Provide the [x, y] coordinate of the cell's center where the given text is located.  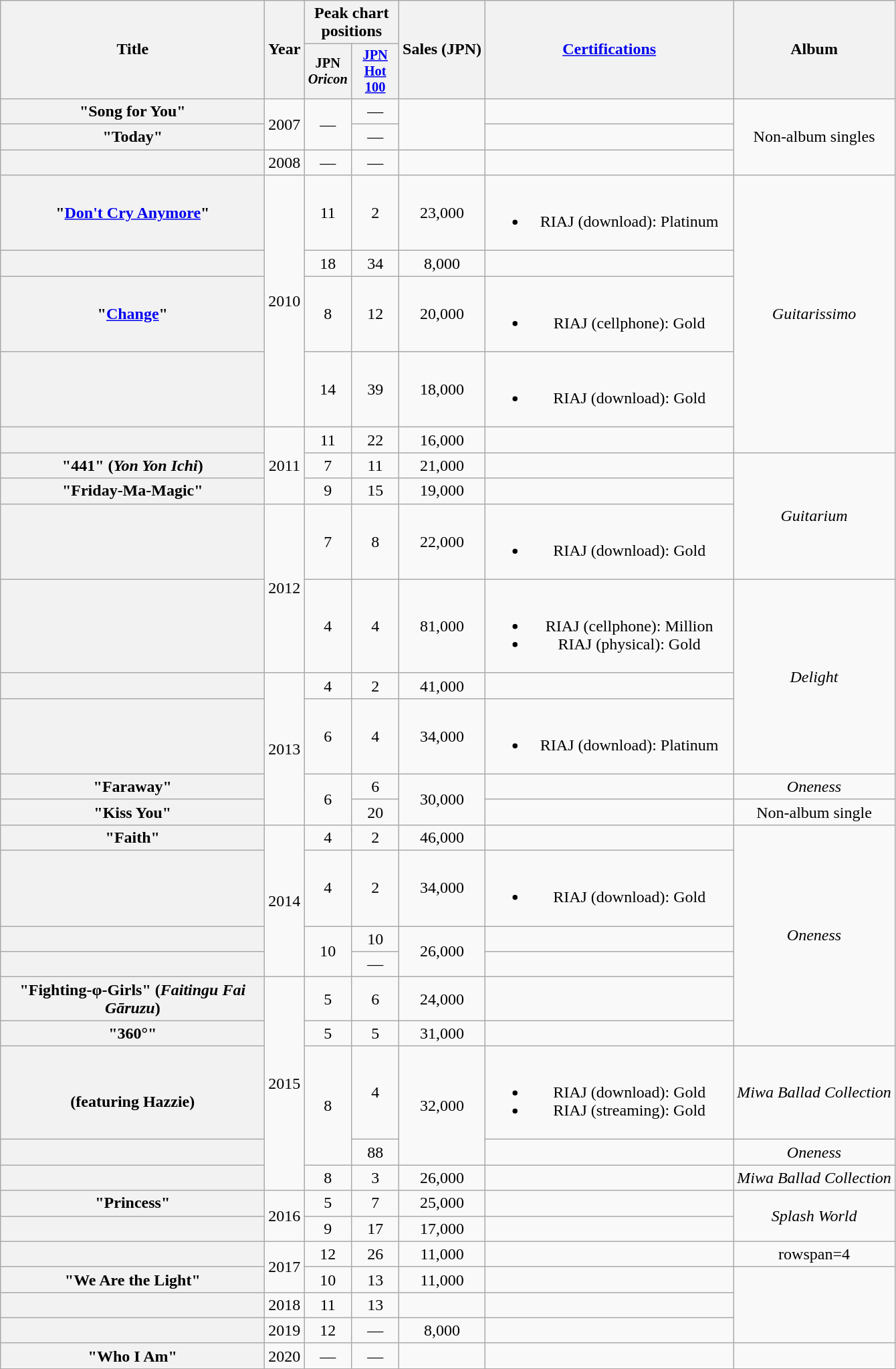
22,000 [443, 542]
"Friday-Ma-Magic" [132, 491]
20 [376, 812]
RIAJ (cellphone): Gold [610, 314]
26 [376, 1254]
Peak chart positions [352, 23]
17 [376, 1229]
Non-album single [814, 812]
"441" (Yon Yon Ichi) [132, 465]
Guitarissimo [814, 314]
22 [376, 440]
25,000 [443, 1203]
41,000 [443, 686]
2007 [285, 124]
"360°" [132, 1033]
"Who I Am" [132, 1356]
2013 [285, 749]
RIAJ (cellphone): MillionRIAJ (physical): Gold [610, 626]
20,000 [443, 314]
"Fighting-φ-Girls" (Faitingu Fai Gāruzu) [132, 999]
"Today" [132, 137]
2012 [285, 589]
Year [285, 49]
Guitarium [814, 516]
Splash World [814, 1216]
2018 [285, 1305]
Non-album singles [814, 136]
2010 [285, 301]
18 [328, 264]
31,000 [443, 1033]
2008 [285, 163]
2019 [285, 1330]
2016 [285, 1216]
18,000 [443, 389]
rowspan=4 [814, 1254]
2020 [285, 1356]
30,000 [443, 799]
2014 [285, 900]
3 [376, 1178]
24,000 [443, 999]
34 [376, 264]
"Princess" [132, 1203]
"Song for You" [132, 111]
Certifications [610, 49]
JPN Oricon [328, 72]
17,000 [443, 1229]
32,000 [443, 1105]
23,000 [443, 213]
2011 [285, 465]
"Don't Cry Anymore" [132, 213]
2017 [285, 1267]
21,000 [443, 465]
"Faraway" [132, 786]
88 [376, 1152]
Sales (JPN) [443, 49]
14 [328, 389]
Title [132, 49]
81,000 [443, 626]
2015 [285, 1083]
19,000 [443, 491]
"Faith" [132, 837]
(featuring Hazzie) [132, 1093]
Album [814, 49]
Delight [814, 677]
16,000 [443, 440]
15 [376, 491]
"Change" [132, 314]
"We Are the Light" [132, 1279]
JPN Hot 100 [376, 72]
46,000 [443, 837]
"Kiss You" [132, 812]
39 [376, 389]
RIAJ (download): GoldRIAJ (streaming): Gold [610, 1093]
